Search for the cell housing the specified text and yield its [X, Y] center coordinate. 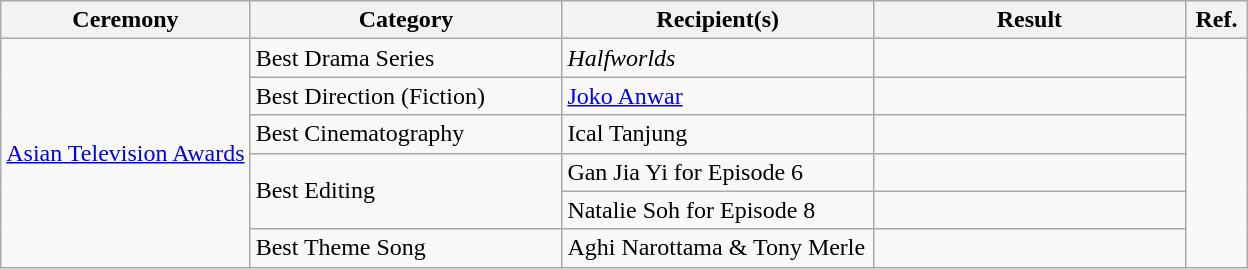
Best Direction (Fiction) [406, 96]
Category [406, 20]
Ref. [1216, 20]
Natalie Soh for Episode 8 [718, 210]
Best Theme Song [406, 248]
Halfworlds [718, 58]
Best Editing [406, 191]
Joko Anwar [718, 96]
Ceremony [126, 20]
Ical Tanjung [718, 134]
Aghi Narottama & Tony Merle [718, 248]
Best Cinematography [406, 134]
Gan Jia Yi for Episode 6 [718, 172]
Asian Television Awards [126, 153]
Best Drama Series [406, 58]
Result [1030, 20]
Recipient(s) [718, 20]
